From the cell containing the given text, extract its center point as [X, Y] coordinate. 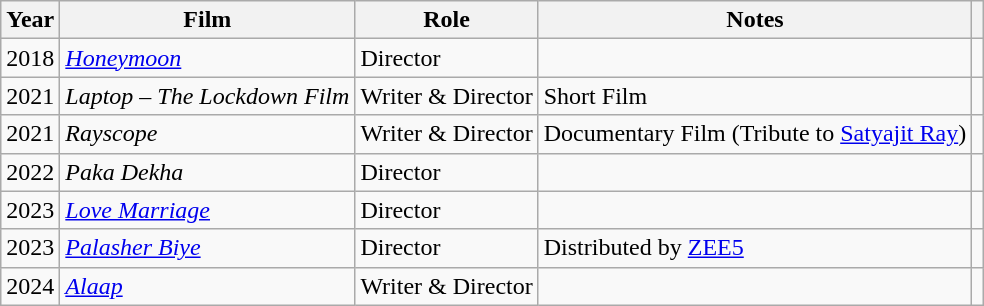
Paka Dekha [208, 172]
Palasher Biye [208, 248]
Short Film [754, 96]
2022 [30, 172]
Love Marriage [208, 210]
Laptop – The Lockdown Film [208, 96]
Honeymoon [208, 58]
Year [30, 20]
2024 [30, 286]
Role [446, 20]
2018 [30, 58]
Rayscope [208, 134]
Notes [754, 20]
Documentary Film (Tribute to Satyajit Ray) [754, 134]
Alaap [208, 286]
Film [208, 20]
Distributed by ZEE5 [754, 248]
